Extract the [x, y] coordinate from the center of the cell holding the provided text.  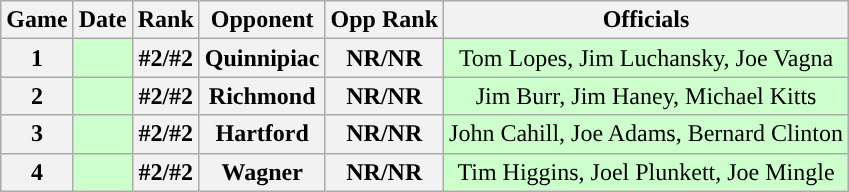
Tom Lopes, Jim Luchansky, Joe Vagna [646, 58]
Richmond [262, 96]
Opp Rank [384, 20]
3 [37, 134]
John Cahill, Joe Adams, Bernard Clinton [646, 134]
Rank [166, 20]
Opponent [262, 20]
Quinnipiac [262, 58]
Hartford [262, 134]
2 [37, 96]
Wagner [262, 172]
4 [37, 172]
Officials [646, 20]
Game [37, 20]
Jim Burr, Jim Haney, Michael Kitts [646, 96]
1 [37, 58]
Tim Higgins, Joel Plunkett, Joe Mingle [646, 172]
Date [102, 20]
